Output the [X, Y] coordinate of the center of the cell containing the given text.  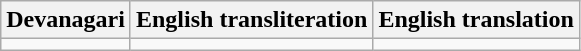
English translation [476, 20]
English transliteration [251, 20]
Devanagari [66, 20]
